Determine the (x, y) coordinate at the center of the cell enclosing the given text.  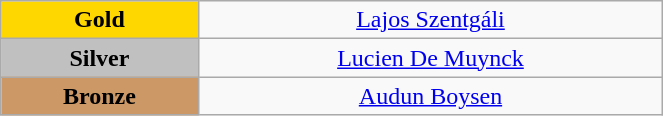
Silver (100, 58)
Audun Boysen (430, 96)
Bronze (100, 96)
Lucien De Muynck (430, 58)
Lajos Szentgáli (430, 20)
Gold (100, 20)
